Extract the (X, Y) coordinate from the center of the cell holding the provided text.  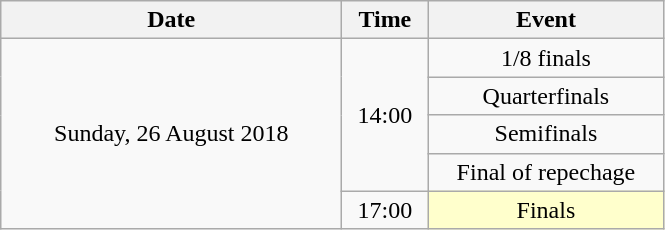
Semifinals (546, 134)
14:00 (385, 115)
Quarterfinals (546, 96)
Date (172, 20)
1/8 finals (546, 58)
17:00 (385, 210)
Sunday, 26 August 2018 (172, 134)
Finals (546, 210)
Time (385, 20)
Event (546, 20)
Final of repechage (546, 172)
